Output the [x, y] coordinate of the center of the cell containing the given text.  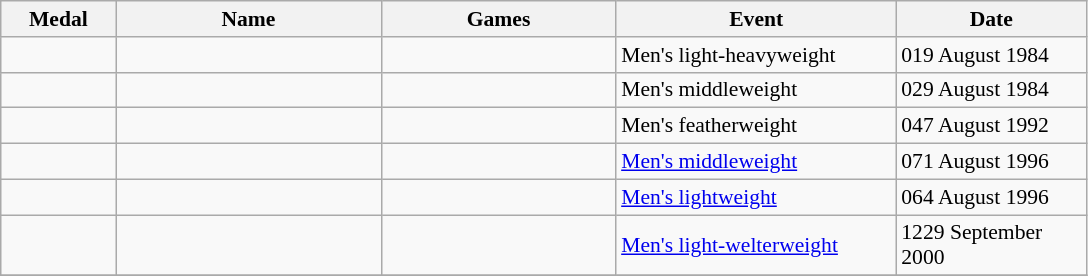
Games [498, 19]
Men's lightweight [756, 197]
Event [756, 19]
Men's light-heavyweight [756, 55]
029 August 1984 [991, 90]
019 August 1984 [991, 55]
1229 September 2000 [991, 246]
Name [248, 19]
Men's featherweight [756, 126]
064 August 1996 [991, 197]
Date [991, 19]
071 August 1996 [991, 162]
Medal [58, 19]
Men's light-welterweight [756, 246]
047 August 1992 [991, 126]
